Provide the (x, y) coordinate of the cell's center where the given text is located.  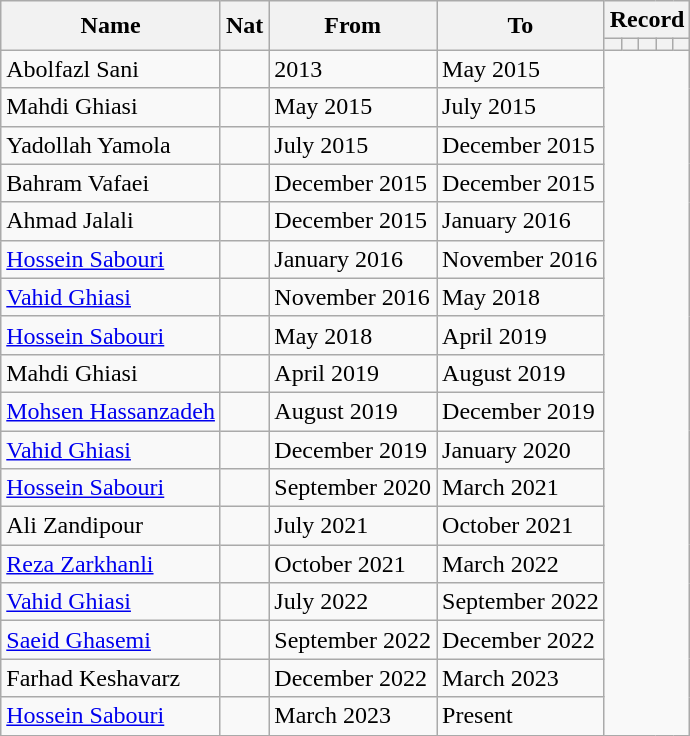
September 2020 (353, 488)
Record (647, 20)
Present (521, 716)
Abolfazl Sani (111, 69)
March 2021 (521, 488)
Ahmad Jalali (111, 221)
March 2022 (521, 564)
July 2022 (353, 602)
Saeid Ghasemi (111, 640)
Mohsen Hassanzadeh (111, 411)
Name (111, 26)
Farhad Keshavarz (111, 678)
Bahram Vafaei (111, 183)
To (521, 26)
2013 (353, 69)
Yadollah Yamola (111, 145)
Ali Zandipour (111, 526)
July 2021 (353, 526)
January 2020 (521, 449)
From (353, 26)
Reza Zarkhanli (111, 564)
Nat (244, 26)
